Search for the cell housing the specified text and yield its (x, y) center coordinate. 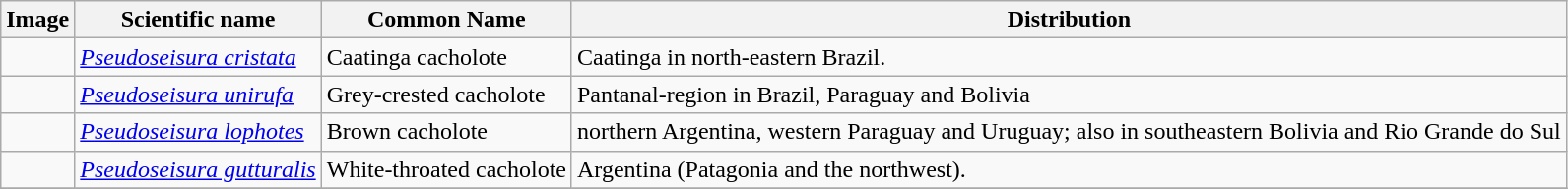
Grey-crested cacholote (446, 94)
Scientific name (198, 20)
Caatinga cacholote (446, 57)
Distribution (1069, 20)
Common Name (446, 20)
northern Argentina, western Paraguay and Uruguay; also in southeastern Bolivia and Rio Grande do Sul (1069, 132)
Pantanal-region in Brazil, Paraguay and Bolivia (1069, 94)
Brown cacholote (446, 132)
Pseudoseisura unirufa (198, 94)
Pseudoseisura cristata (198, 57)
White-throated cacholote (446, 169)
Pseudoseisura lophotes (198, 132)
Caatinga in north-eastern Brazil. (1069, 57)
Argentina (Patagonia and the northwest). (1069, 169)
Pseudoseisura gutturalis (198, 169)
Image (37, 20)
